Pinpoint the cell where the given text exists, returning its (x, y) midpoint coordinate. 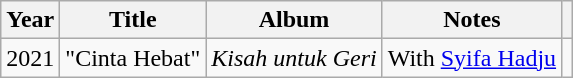
Notes (472, 20)
With Syifa Hadju (472, 58)
Year (30, 20)
Album (294, 20)
Title (133, 20)
2021 (30, 58)
"Cinta Hebat" (133, 58)
Kisah untuk Geri (294, 58)
